Detect which cell encompasses the target text, then output its (X, Y) center coordinate. 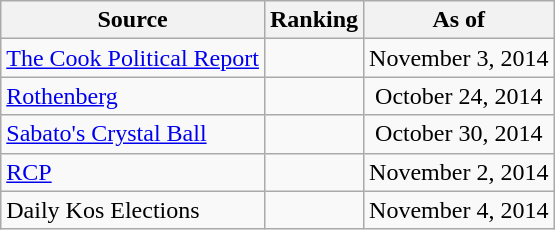
The Cook Political Report (133, 58)
RCP (133, 172)
As of (459, 20)
November 2, 2014 (459, 172)
October 24, 2014 (459, 96)
Rothenberg (133, 96)
November 3, 2014 (459, 58)
November 4, 2014 (459, 210)
Daily Kos Elections (133, 210)
October 30, 2014 (459, 134)
Ranking (314, 20)
Sabato's Crystal Ball (133, 134)
Source (133, 20)
